Pinpoint the cell where the given text exists, returning its (x, y) midpoint coordinate. 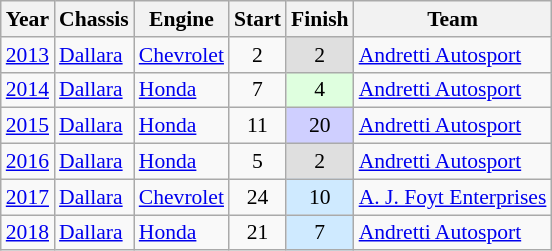
Year (28, 19)
20 (320, 126)
21 (258, 233)
2013 (28, 55)
Finish (320, 19)
10 (320, 197)
24 (258, 197)
A. J. Foyt Enterprises (453, 197)
4 (320, 90)
2018 (28, 233)
5 (258, 162)
Team (453, 19)
Chassis (94, 19)
2017 (28, 197)
Start (258, 19)
Engine (182, 19)
11 (258, 126)
2016 (28, 162)
2014 (28, 90)
2015 (28, 126)
